Scan for the cell matching the given text and deliver its (x, y) coordinate at center. 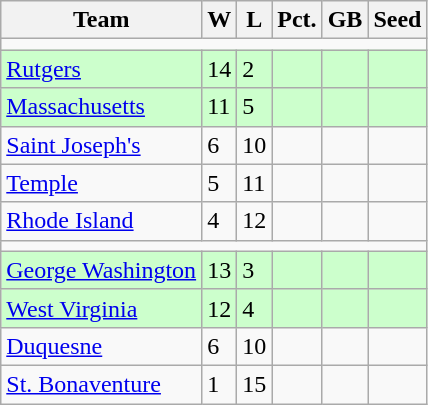
L (254, 20)
14 (220, 69)
Team (102, 20)
2 (254, 69)
Temple (102, 183)
Rutgers (102, 69)
13 (220, 270)
Pct. (297, 20)
West Virginia (102, 308)
St. Bonaventure (102, 384)
Rhode Island (102, 221)
W (220, 20)
1 (220, 384)
3 (254, 270)
George Washington (102, 270)
GB (345, 20)
Seed (398, 20)
Saint Joseph's (102, 145)
Duquesne (102, 346)
Massachusetts (102, 107)
15 (254, 384)
